Extract the [x, y] coordinate from the center of the cell holding the provided text.  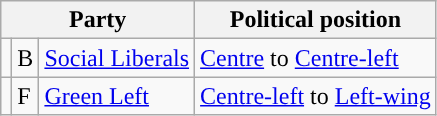
Political position [316, 20]
Centre-left to Left-wing [316, 96]
B [26, 58]
Centre to Centre-left [316, 58]
F [26, 96]
Party [98, 20]
Social Liberals [117, 58]
Green Left [117, 96]
